Provide the [x, y] coordinate of the cell's center where the given text is located.  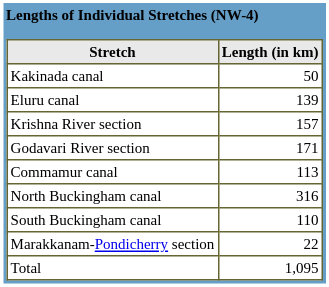
Marakkanam-Pondicherry section [112, 244]
Eluru canal [112, 100]
316 [270, 196]
Kakinada canal [112, 76]
1,095 [270, 268]
Commamur canal [112, 172]
North Buckingham canal [112, 196]
157 [270, 124]
50 [270, 76]
110 [270, 220]
Length (in km) [270, 52]
Godavari River section [112, 148]
139 [270, 100]
Krishna River section [112, 124]
22 [270, 244]
Stretch [112, 52]
South Buckingham canal [112, 220]
113 [270, 172]
Total [112, 268]
171 [270, 148]
